Detect which cell encompasses the target text, then output its (X, Y) center coordinate. 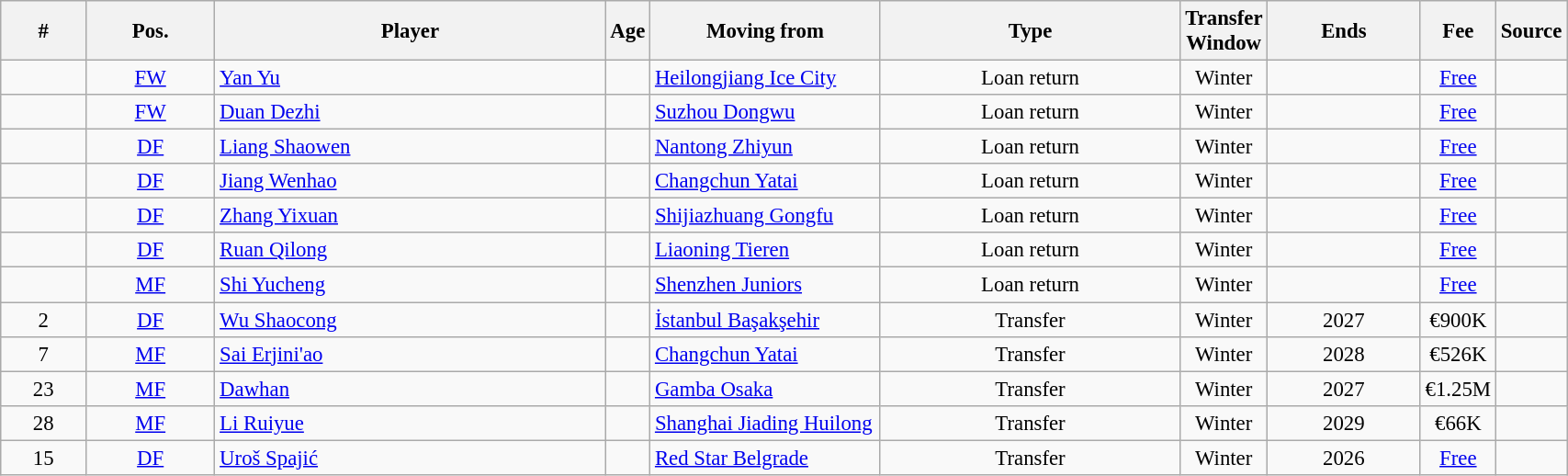
# (44, 31)
Pos. (151, 31)
Wu Shaocong (410, 320)
Heilongjiang Ice City (766, 78)
23 (44, 389)
Ends (1343, 31)
2 (44, 320)
Jiang Wenhao (410, 181)
Sai Erjini'ao (410, 354)
Source (1530, 31)
€526K (1458, 354)
Shijiazhuang Gongfu (766, 216)
Dawhan (410, 389)
Duan Dezhi (410, 112)
Transfer Window (1224, 31)
Li Ruiyue (410, 423)
Shenzhen Juniors (766, 285)
7 (44, 354)
Gamba Osaka (766, 389)
Age (628, 31)
€1.25M (1458, 389)
Uroš Spajić (410, 458)
15 (44, 458)
2028 (1343, 354)
Player (410, 31)
Moving from (766, 31)
Fee (1458, 31)
Shi Yucheng (410, 285)
İstanbul Başakşehir (766, 320)
€900K (1458, 320)
Ruan Qilong (410, 251)
Nantong Zhiyun (766, 147)
Zhang Yixuan (410, 216)
2026 (1343, 458)
Liang Shaowen (410, 147)
Red Star Belgrade (766, 458)
2029 (1343, 423)
Suzhou Dongwu (766, 112)
€66K (1458, 423)
Type (1031, 31)
28 (44, 423)
Shanghai Jiading Huilong (766, 423)
Yan Yu (410, 78)
Liaoning Tieren (766, 251)
